Locate the cell with the specified text and output its (x, y) center coordinate. 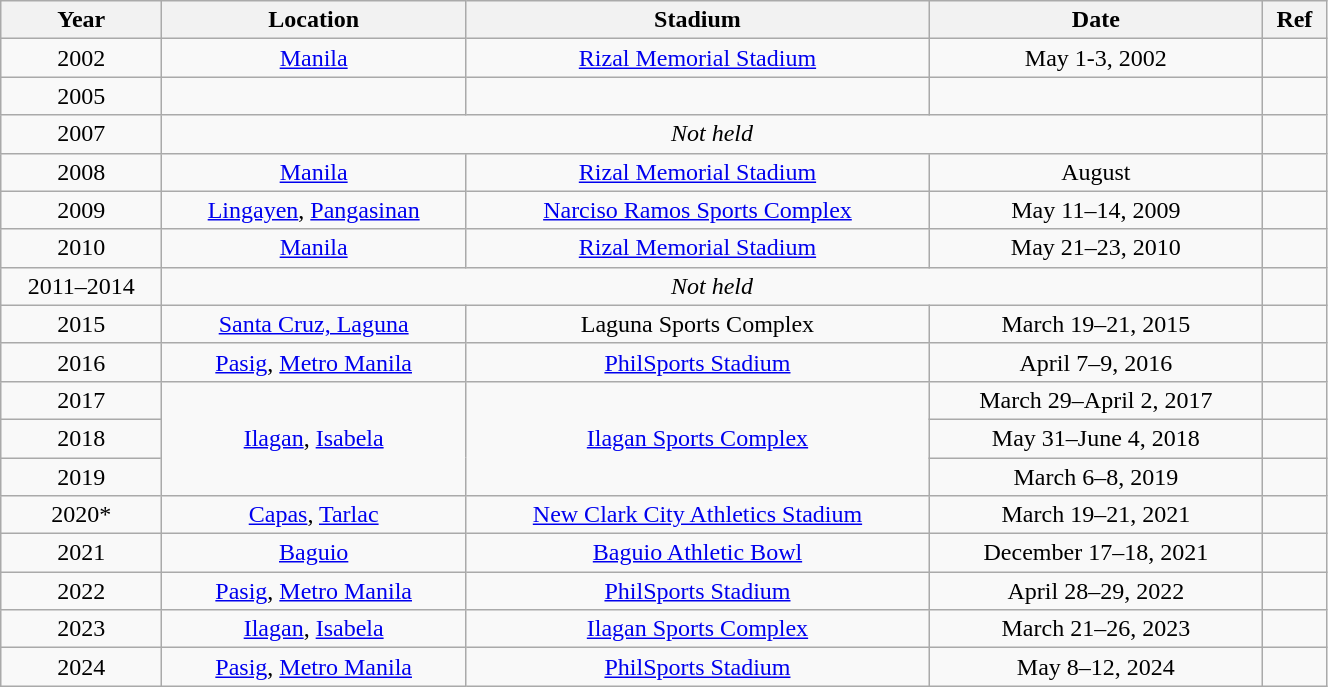
March 6–8, 2019 (1096, 477)
2009 (82, 210)
Laguna Sports Complex (698, 324)
May 21–23, 2010 (1096, 248)
March 21–26, 2023 (1096, 629)
2010 (82, 248)
2016 (82, 362)
2018 (82, 438)
May 8–12, 2024 (1096, 667)
Lingayen, Pangasinan (314, 210)
2008 (82, 172)
August (1096, 172)
Location (314, 20)
May 11–14, 2009 (1096, 210)
December 17–18, 2021 (1096, 553)
Capas, Tarlac (314, 515)
2005 (82, 96)
2023 (82, 629)
2015 (82, 324)
March 19–21, 2015 (1096, 324)
Stadium (698, 20)
2017 (82, 400)
Date (1096, 20)
March 19–21, 2021 (1096, 515)
2020* (82, 515)
2024 (82, 667)
Baguio (314, 553)
2007 (82, 134)
2002 (82, 58)
Year (82, 20)
2019 (82, 477)
Narciso Ramos Sports Complex (698, 210)
2011–2014 (82, 286)
May 31–June 4, 2018 (1096, 438)
New Clark City Athletics Stadium (698, 515)
Ref (1294, 20)
Santa Cruz, Laguna (314, 324)
2021 (82, 553)
2022 (82, 591)
May 1-3, 2002 (1096, 58)
April 7–9, 2016 (1096, 362)
March 29–April 2, 2017 (1096, 400)
Baguio Athletic Bowl (698, 553)
April 28–29, 2022 (1096, 591)
